Scan for the cell matching the given text and deliver its [X, Y] coordinate at center. 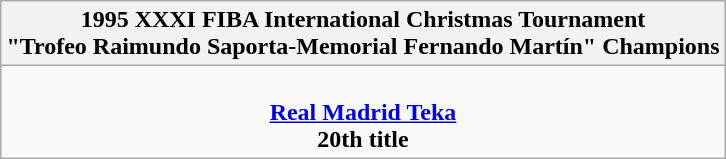
Real Madrid Teka20th title [363, 112]
1995 XXXI FIBA International Christmas Tournament"Trofeo Raimundo Saporta-Memorial Fernando Martín" Champions [363, 34]
